Provide the (x, y) coordinate of the cell's center where the given text is located.  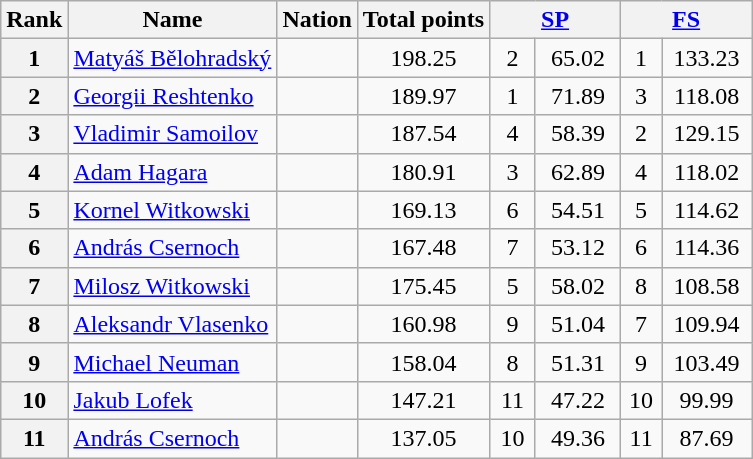
137.05 (423, 438)
47.22 (578, 400)
54.51 (578, 210)
118.02 (707, 172)
51.04 (578, 324)
87.69 (707, 438)
Matyáš Bělohradský (172, 58)
169.13 (423, 210)
71.89 (578, 96)
99.99 (707, 400)
Name (172, 20)
109.94 (707, 324)
175.45 (423, 286)
FS (686, 20)
167.48 (423, 248)
Rank (34, 20)
133.23 (707, 58)
129.15 (707, 134)
103.49 (707, 362)
147.21 (423, 400)
Jakub Lofek (172, 400)
58.02 (578, 286)
Nation (317, 20)
58.39 (578, 134)
189.97 (423, 96)
187.54 (423, 134)
53.12 (578, 248)
118.08 (707, 96)
62.89 (578, 172)
Kornel Witkowski (172, 210)
Vladimir Samoilov (172, 134)
Milosz Witkowski (172, 286)
SP (556, 20)
114.36 (707, 248)
Total points (423, 20)
51.31 (578, 362)
108.58 (707, 286)
180.91 (423, 172)
158.04 (423, 362)
Aleksandr Vlasenko (172, 324)
Georgii Reshtenko (172, 96)
Michael Neuman (172, 362)
114.62 (707, 210)
198.25 (423, 58)
65.02 (578, 58)
160.98 (423, 324)
49.36 (578, 438)
Adam Hagara (172, 172)
